Identify which cell holds the provided text, then report its [X, Y] central coordinate. 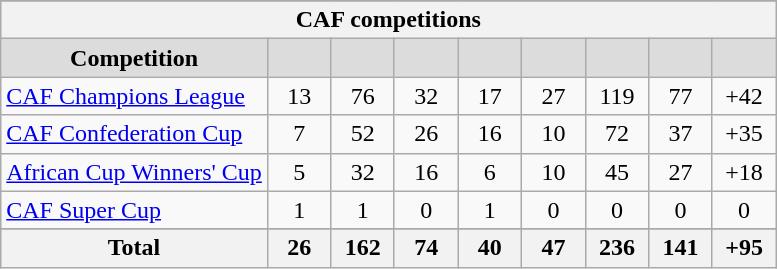
13 [299, 96]
CAF Super Cup [134, 210]
CAF Confederation Cup [134, 134]
40 [490, 248]
17 [490, 96]
7 [299, 134]
47 [554, 248]
37 [681, 134]
+35 [744, 134]
45 [617, 172]
Competition [134, 58]
+42 [744, 96]
162 [363, 248]
5 [299, 172]
African Cup Winners' Cup [134, 172]
77 [681, 96]
CAF Champions League [134, 96]
+18 [744, 172]
52 [363, 134]
74 [426, 248]
CAF competitions [388, 20]
141 [681, 248]
+95 [744, 248]
6 [490, 172]
Total [134, 248]
119 [617, 96]
236 [617, 248]
76 [363, 96]
72 [617, 134]
